From the cell containing the given text, extract its center point as [X, Y] coordinate. 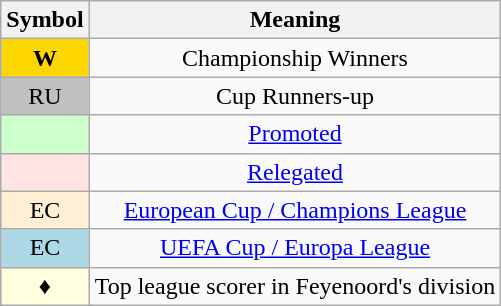
Meaning [295, 20]
Cup Runners-up [295, 96]
♦ [45, 286]
UEFA Cup / Europa League [295, 248]
Relegated [295, 172]
Symbol [45, 20]
RU [45, 96]
W [45, 58]
Promoted [295, 134]
Championship Winners [295, 58]
Top league scorer in Feyenoord's division [295, 286]
European Cup / Champions League [295, 210]
